Return (X, Y) of the center of cell containing provided text 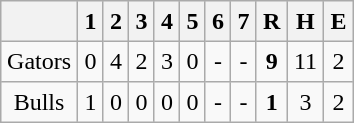
R (272, 21)
6 (218, 21)
Gators (38, 61)
H (306, 21)
7 (244, 21)
9 (272, 61)
Bulls (38, 102)
5 (193, 21)
E (339, 21)
11 (306, 61)
